Provide the (x, y) coordinate of the cell's center where the given text is located.  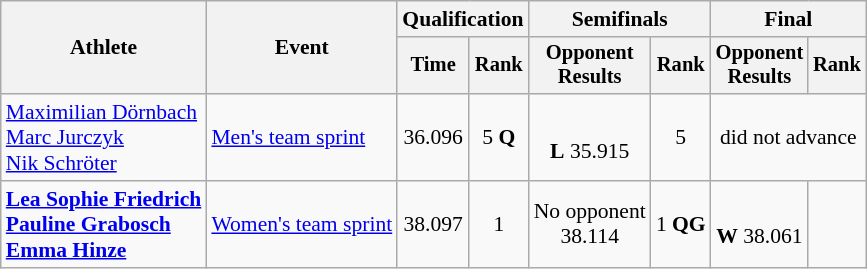
Semifinals (620, 19)
did not advance (788, 138)
1 QG (681, 224)
L 35.915 (590, 138)
Maximilian DörnbachMarc JurczykNik Schröter (104, 138)
Time (433, 66)
Athlete (104, 48)
Men's team sprint (302, 138)
5 Q (499, 138)
Final (788, 19)
Women's team sprint (302, 224)
36.096 (433, 138)
1 (499, 224)
Lea Sophie FriedrichPauline GraboschEmma Hinze (104, 224)
No opponent38.114 (590, 224)
Event (302, 48)
5 (681, 138)
38.097 (433, 224)
Qualification (462, 19)
W 38.061 (760, 224)
